Search for the cell housing the specified text and yield its [x, y] center coordinate. 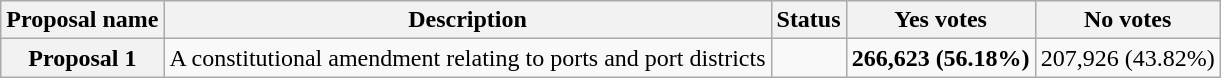
No votes [1128, 20]
266,623 (56.18%) [940, 58]
A constitutional amendment relating to ports and port districts [468, 58]
207,926 (43.82%) [1128, 58]
Proposal name [82, 20]
Status [808, 20]
Description [468, 20]
Yes votes [940, 20]
Proposal 1 [82, 58]
